Detect which cell encompasses the target text, then output its [x, y] center coordinate. 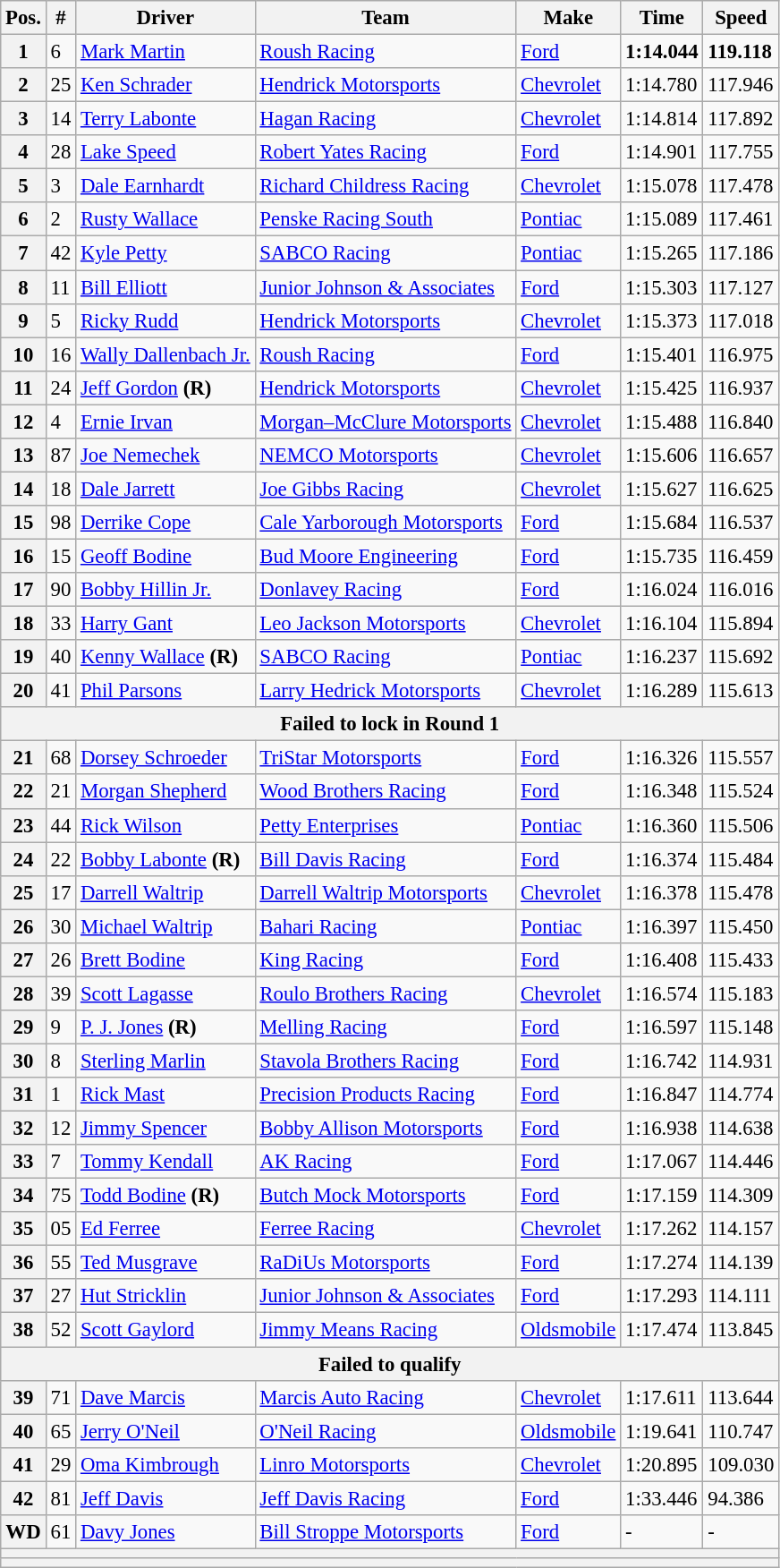
81 [61, 1498]
Bill Elliott [165, 287]
35 [23, 1229]
1:16.104 [662, 624]
Cale Yarborough Motorsports [386, 523]
Ted Musgrave [165, 1263]
1:16.397 [662, 926]
114.111 [741, 1297]
116.975 [741, 354]
1:19.641 [662, 1431]
Ricky Rudd [165, 320]
Driver [165, 18]
115.183 [741, 993]
Larry Hedrick Motorsports [386, 691]
Mark Martin [165, 52]
Leo Jackson Motorsports [386, 624]
Failed to lock in Round 1 [390, 724]
Melling Racing [386, 1027]
65 [61, 1431]
King Racing [386, 960]
36 [23, 1263]
Sterling Marlin [165, 1061]
Brett Bodine [165, 960]
1:17.293 [662, 1297]
20 [23, 691]
Morgan Shepherd [165, 792]
1:17.611 [662, 1397]
Harry Gant [165, 624]
# [61, 18]
Bill Davis Racing [386, 859]
1:15.735 [662, 556]
Team [386, 18]
114.139 [741, 1263]
117.461 [741, 219]
1:17.159 [662, 1196]
Wally Dallenbach Jr. [165, 354]
115.478 [741, 892]
1:15.684 [662, 523]
113.845 [741, 1330]
Geoff Bodine [165, 556]
1:15.265 [662, 253]
117.018 [741, 320]
1:15.089 [662, 219]
Donlavey Racing [386, 590]
1:16.289 [662, 691]
117.478 [741, 186]
Bobby Labonte (R) [165, 859]
Tommy Kendall [165, 1162]
Darrell Waltrip [165, 892]
34 [23, 1196]
1:14.044 [662, 52]
114.309 [741, 1196]
116.840 [741, 422]
115.148 [741, 1027]
1:16.326 [662, 758]
Butch Mock Motorsports [386, 1196]
NEMCO Motorsports [386, 456]
1:16.597 [662, 1027]
Ernie Irvan [165, 422]
1:20.895 [662, 1464]
1:16.024 [662, 590]
Marcis Auto Racing [386, 1397]
114.931 [741, 1061]
Scott Lagasse [165, 993]
1:16.360 [662, 825]
116.459 [741, 556]
Oma Kimbrough [165, 1464]
115.433 [741, 960]
Penske Racing South [386, 219]
94.386 [741, 1498]
RaDiUs Motorsports [386, 1263]
Derrike Cope [165, 523]
1:15.401 [662, 354]
1:16.847 [662, 1095]
55 [61, 1263]
Time [662, 18]
Jeff Davis [165, 1498]
1:15.078 [662, 186]
1:16.938 [662, 1129]
1:16.374 [662, 859]
Failed to qualify [390, 1364]
05 [61, 1229]
116.625 [741, 489]
Lake Speed [165, 152]
Darrell Waltrip Motorsports [386, 892]
WD [23, 1532]
1:17.067 [662, 1162]
116.537 [741, 523]
Kenny Wallace (R) [165, 657]
Jerry O'Neil [165, 1431]
10 [23, 354]
117.892 [741, 119]
1:15.425 [662, 388]
71 [61, 1397]
Joe Nemechek [165, 456]
114.638 [741, 1129]
114.774 [741, 1095]
Rusty Wallace [165, 219]
1:14.814 [662, 119]
Terry Labonte [165, 119]
Hagan Racing [386, 119]
Morgan–McClure Motorsports [386, 422]
1:15.627 [662, 489]
AK Racing [386, 1162]
Hut Stricklin [165, 1297]
113.644 [741, 1397]
117.755 [741, 152]
Davy Jones [165, 1532]
110.747 [741, 1431]
Dale Jarrett [165, 489]
Dave Marcis [165, 1397]
23 [23, 825]
90 [61, 590]
44 [61, 825]
13 [23, 456]
Stavola Brothers Racing [386, 1061]
Linro Motorsports [386, 1464]
115.613 [741, 691]
P. J. Jones (R) [165, 1027]
Robert Yates Racing [386, 152]
115.692 [741, 657]
75 [61, 1196]
Ed Ferree [165, 1229]
115.450 [741, 926]
116.657 [741, 456]
31 [23, 1095]
Rick Wilson [165, 825]
Joe Gibbs Racing [386, 489]
Richard Childress Racing [386, 186]
Precision Products Racing [386, 1095]
1:16.378 [662, 892]
119.118 [741, 52]
1:17.474 [662, 1330]
117.186 [741, 253]
Jeff Gordon (R) [165, 388]
Make [569, 18]
Michael Waltrip [165, 926]
116.016 [741, 590]
1:14.901 [662, 152]
114.446 [741, 1162]
68 [61, 758]
Wood Brothers Racing [386, 792]
Bobby Hillin Jr. [165, 590]
117.946 [741, 85]
98 [61, 523]
87 [61, 456]
Speed [741, 18]
1:17.262 [662, 1229]
115.506 [741, 825]
1:16.237 [662, 657]
Bahari Racing [386, 926]
Petty Enterprises [386, 825]
115.524 [741, 792]
Bud Moore Engineering [386, 556]
114.157 [741, 1229]
52 [61, 1330]
1:17.274 [662, 1263]
O'Neil Racing [386, 1431]
Dorsey Schroeder [165, 758]
115.484 [741, 859]
Todd Bodine (R) [165, 1196]
Bill Stroppe Motorsports [386, 1532]
Bobby Allison Motorsports [386, 1129]
Rick Mast [165, 1095]
Jeff Davis Racing [386, 1498]
37 [23, 1297]
116.937 [741, 388]
38 [23, 1330]
Phil Parsons [165, 691]
19 [23, 657]
1:33.446 [662, 1498]
115.894 [741, 624]
Ferree Racing [386, 1229]
Pos. [23, 18]
Jimmy Spencer [165, 1129]
1:15.303 [662, 287]
Roulo Brothers Racing [386, 993]
Scott Gaylord [165, 1330]
Ken Schrader [165, 85]
109.030 [741, 1464]
Kyle Petty [165, 253]
61 [61, 1532]
1:16.348 [662, 792]
1:16.742 [662, 1061]
1:16.574 [662, 993]
1:14.780 [662, 85]
32 [23, 1129]
1:16.408 [662, 960]
1:15.373 [662, 320]
117.127 [741, 287]
TriStar Motorsports [386, 758]
115.557 [741, 758]
1:15.488 [662, 422]
Jimmy Means Racing [386, 1330]
1:15.606 [662, 456]
Dale Earnhardt [165, 186]
